Provide the [x, y] coordinate of the cell's center where the given text is located.  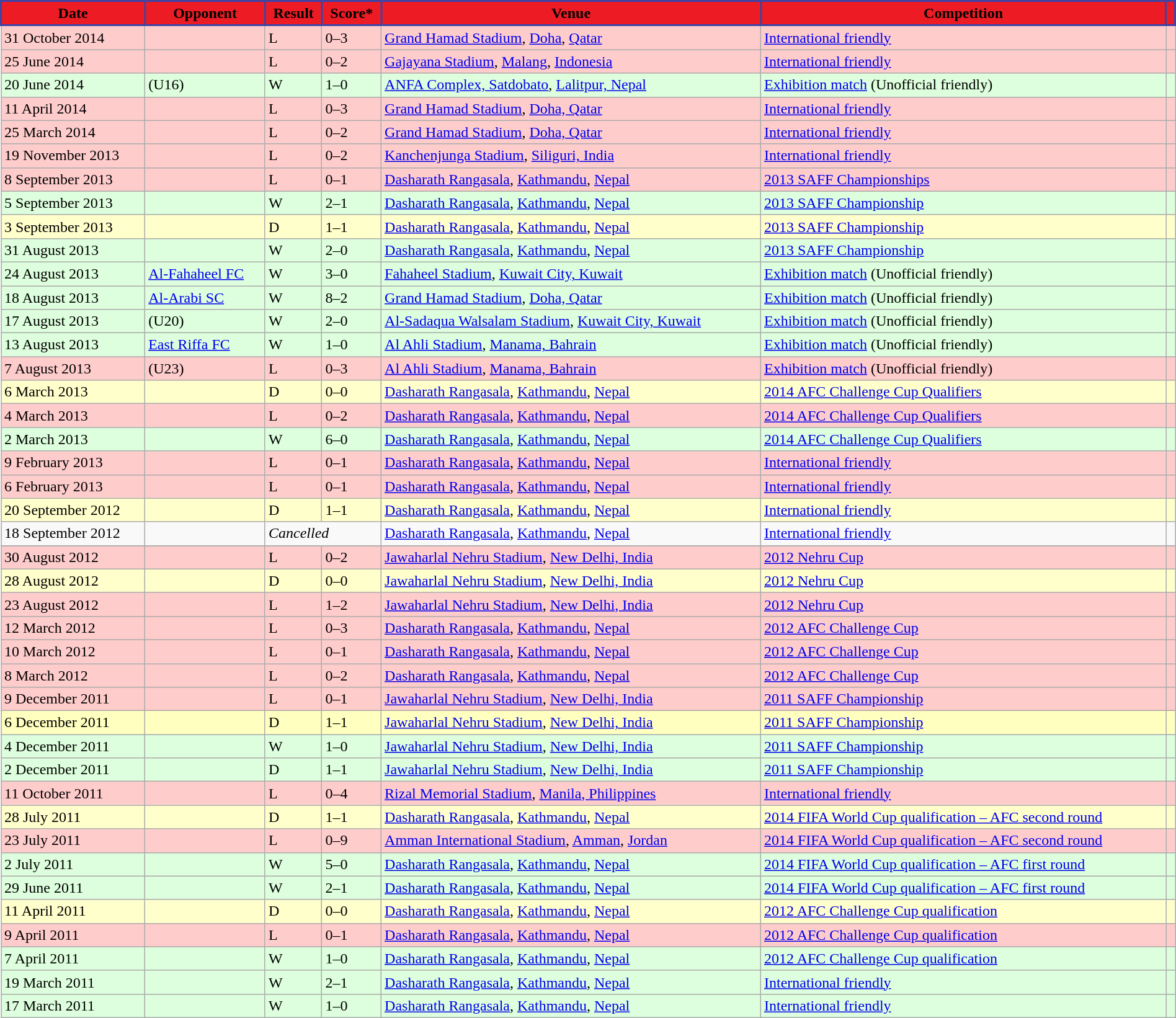
4 December 2011 [73, 746]
31 October 2014 [73, 37]
4 March 2013 [73, 416]
20 September 2012 [73, 510]
19 March 2011 [73, 982]
30 August 2012 [73, 557]
5–0 [352, 864]
Amman International Stadium, Amman, Jordan [571, 841]
Gajayana Stadium, Malang, Indonesia [571, 61]
11 April 2014 [73, 109]
19 November 2013 [73, 156]
9 April 2011 [73, 935]
6 December 2011 [73, 723]
25 June 2014 [73, 61]
Venue [571, 14]
13 August 2013 [73, 345]
ANFA Complex, Satdobato, Lalitpur, Nepal [571, 85]
2 December 2011 [73, 770]
18 August 2013 [73, 297]
29 June 2011 [73, 888]
10 March 2012 [73, 651]
5 September 2013 [73, 203]
Kanchenjunga Stadium, Siliguri, India [571, 156]
Al-Fahaheel FC [205, 274]
11 October 2011 [73, 793]
Cancelled [323, 534]
17 August 2013 [73, 321]
11 April 2011 [73, 911]
23 August 2012 [73, 604]
(U23) [205, 368]
20 June 2014 [73, 85]
6–0 [352, 439]
9 December 2011 [73, 699]
Score* [352, 14]
Date [73, 14]
31 August 2013 [73, 250]
Al-Arabi SC [205, 297]
28 July 2011 [73, 817]
17 March 2011 [73, 1006]
Competition [963, 14]
25 March 2014 [73, 132]
Result [293, 14]
Al-Sadaqua Walsalam Stadium, Kuwait City, Kuwait [571, 321]
Fahaheel Stadium, Kuwait City, Kuwait [571, 274]
3 September 2013 [73, 226]
2013 SAFF Championships [963, 179]
East Riffa FC [205, 345]
Rizal Memorial Stadium, Manila, Philippines [571, 793]
3–0 [352, 274]
9 February 2013 [73, 463]
8 March 2012 [73, 676]
0–4 [352, 793]
0–9 [352, 841]
28 August 2012 [73, 581]
23 July 2011 [73, 841]
6 February 2013 [73, 486]
7 April 2011 [73, 958]
12 March 2012 [73, 628]
24 August 2013 [73, 274]
18 September 2012 [73, 534]
2 March 2013 [73, 439]
(U20) [205, 321]
Opponent [205, 14]
6 March 2013 [73, 392]
(U16) [205, 85]
8 September 2013 [73, 179]
2 July 2011 [73, 864]
1–2 [352, 604]
7 August 2013 [73, 368]
8–2 [352, 297]
